Identify which cell holds the provided text, then report its [x, y] central coordinate. 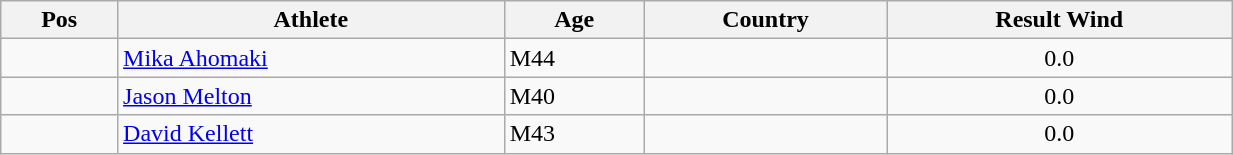
M40 [574, 96]
Mika Ahomaki [312, 58]
M43 [574, 134]
David Kellett [312, 134]
Result Wind [1060, 20]
Country [766, 20]
Age [574, 20]
Athlete [312, 20]
Pos [60, 20]
M44 [574, 58]
Jason Melton [312, 96]
